From the cell containing the given text, extract its center point as [x, y] coordinate. 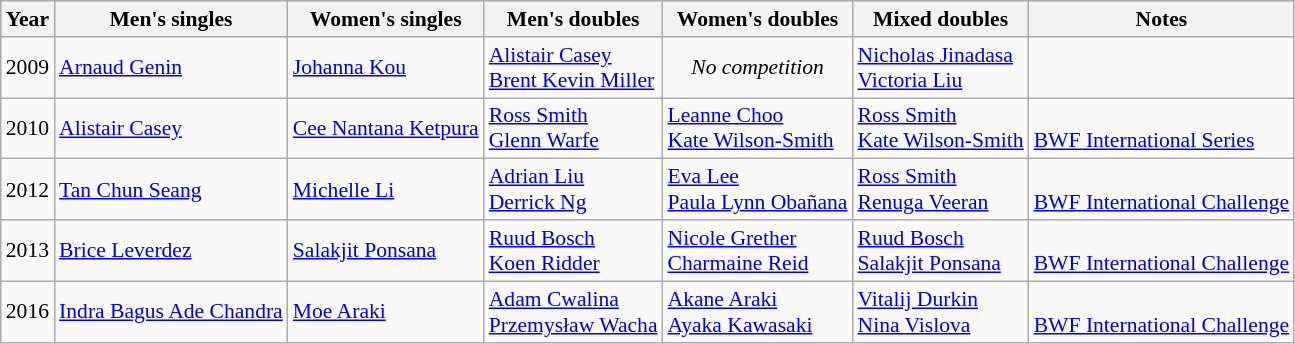
Ruud Bosch Salakjit Ponsana [940, 250]
2013 [28, 250]
Brice Leverdez [171, 250]
Alistair Casey [171, 128]
Men's doubles [574, 19]
Indra Bagus Ade Chandra [171, 312]
Year [28, 19]
Eva Lee Paula Lynn Obañana [758, 190]
Johanna Kou [386, 68]
Nicholas Jinadasa Victoria Liu [940, 68]
Nicole Grether Charmaine Reid [758, 250]
Salakjit Ponsana [386, 250]
Notes [1162, 19]
Women's singles [386, 19]
Leanne Choo Kate Wilson-Smith [758, 128]
Women's doubles [758, 19]
No competition [758, 68]
Ruud Bosch Koen Ridder [574, 250]
2009 [28, 68]
Cee Nantana Ketpura [386, 128]
2012 [28, 190]
BWF International Series [1162, 128]
Men's singles [171, 19]
Tan Chun Seang [171, 190]
2010 [28, 128]
Mixed doubles [940, 19]
Adrian Liu Derrick Ng [574, 190]
Ross Smith Renuga Veeran [940, 190]
Moe Araki [386, 312]
Michelle Li [386, 190]
Ross Smith Glenn Warfe [574, 128]
Arnaud Genin [171, 68]
Adam Cwalina Przemysław Wacha [574, 312]
Alistair Casey Brent Kevin Miller [574, 68]
Akane Araki Ayaka Kawasaki [758, 312]
2016 [28, 312]
Vitalij Durkin Nina Vislova [940, 312]
Ross Smith Kate Wilson-Smith [940, 128]
